Extract the (X, Y) coordinate from the center of the cell holding the provided text.  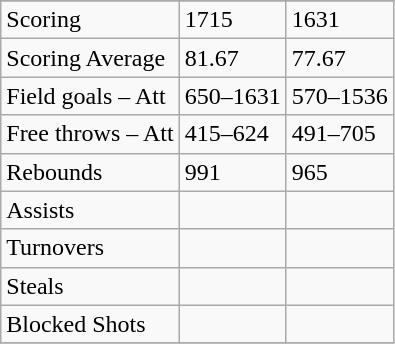
991 (232, 172)
77.67 (340, 58)
Rebounds (90, 172)
Steals (90, 286)
1631 (340, 20)
1715 (232, 20)
491–705 (340, 134)
Scoring Average (90, 58)
Free throws – Att (90, 134)
81.67 (232, 58)
965 (340, 172)
415–624 (232, 134)
Blocked Shots (90, 324)
Scoring (90, 20)
Assists (90, 210)
570–1536 (340, 96)
Field goals – Att (90, 96)
Turnovers (90, 248)
650–1631 (232, 96)
